Return [X, Y] of the center of cell containing provided text 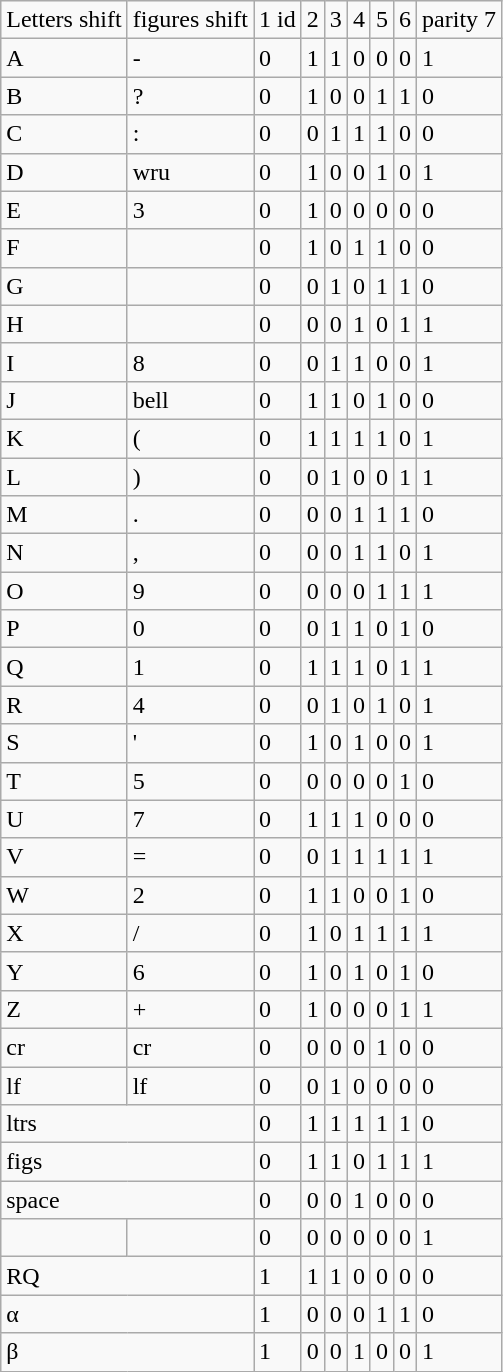
9 [190, 591]
C [64, 134]
wru [190, 172]
S [64, 743]
bell [190, 400]
V [64, 857]
E [64, 210]
R [64, 705]
K [64, 438]
M [64, 515]
P [64, 629]
space [128, 1200]
B [64, 96]
L [64, 477]
β [128, 1352]
O [64, 591]
H [64, 324]
figs [128, 1162]
. [190, 515]
: [190, 134]
G [64, 286]
F [64, 248]
Y [64, 971]
A [64, 58]
α [128, 1314]
7 [190, 819]
) [190, 477]
' [190, 743]
U [64, 819]
W [64, 895]
+ [190, 1009]
I [64, 362]
= [190, 857]
( [190, 438]
N [64, 553]
/ [190, 933]
D [64, 172]
T [64, 781]
ltrs [128, 1124]
, [190, 553]
RQ [128, 1276]
- [190, 58]
J [64, 400]
parity 7 [460, 20]
1 id [278, 20]
? [190, 96]
8 [190, 362]
figures shift [190, 20]
Z [64, 1009]
Letters shift [64, 20]
Q [64, 667]
X [64, 933]
